Extract the (x, y) coordinate from the center of the cell holding the provided text.  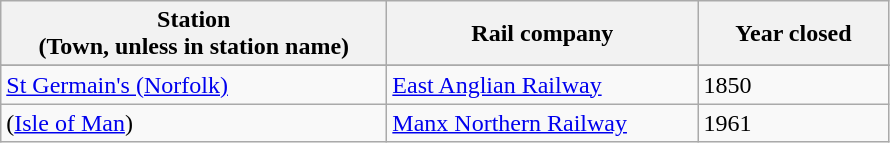
East Anglian Railway (542, 85)
(Isle of Man) (194, 123)
Station(Town, unless in station name) (194, 34)
1961 (794, 123)
1850 (794, 85)
St Germain's (Norfolk) (194, 85)
Rail company (542, 34)
Manx Northern Railway (542, 123)
Year closed (794, 34)
